Pinpoint the cell where the given text exists, returning its (X, Y) midpoint coordinate. 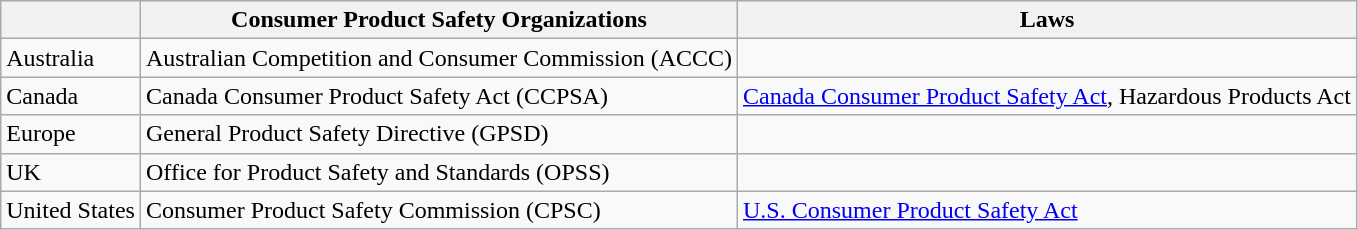
Australian Competition and Consumer Commission (ACCC) (438, 58)
General Product Safety Directive (GPSD) (438, 134)
Office for Product Safety and Standards (OPSS) (438, 172)
Canada Consumer Product Safety Act (CCPSA) (438, 96)
United States (71, 210)
U.S. Consumer Product Safety Act (1048, 210)
Canada Consumer Product Safety Act, Hazardous Products Act (1048, 96)
Europe (71, 134)
Canada (71, 96)
Laws (1048, 20)
Australia (71, 58)
Consumer Product Safety Organizations (438, 20)
Consumer Product Safety Commission (CPSC) (438, 210)
UK (71, 172)
